From the cell containing the given text, extract its center point as [X, Y] coordinate. 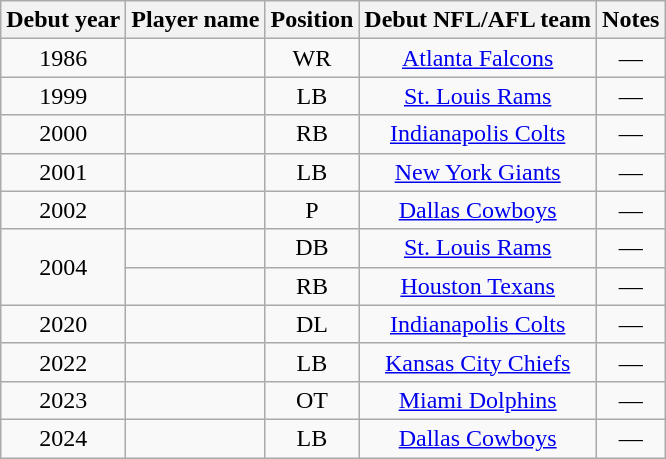
Position [312, 20]
Debut year [64, 20]
Notes [631, 20]
OT [312, 400]
Debut NFL/AFL team [478, 20]
Atlanta Falcons [478, 58]
Kansas City Chiefs [478, 362]
Miami Dolphins [478, 400]
WR [312, 58]
2022 [64, 362]
2000 [64, 134]
2020 [64, 324]
New York Giants [478, 172]
2004 [64, 267]
2024 [64, 438]
DL [312, 324]
1986 [64, 58]
1999 [64, 96]
P [312, 210]
2002 [64, 210]
2001 [64, 172]
DB [312, 248]
Player name [196, 20]
Houston Texans [478, 286]
2023 [64, 400]
